Extract the (X, Y) coordinate from the center of the cell holding the provided text.  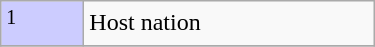
Host nation (229, 24)
1 (42, 24)
